Output the [x, y] coordinate of the center of the cell containing the given text.  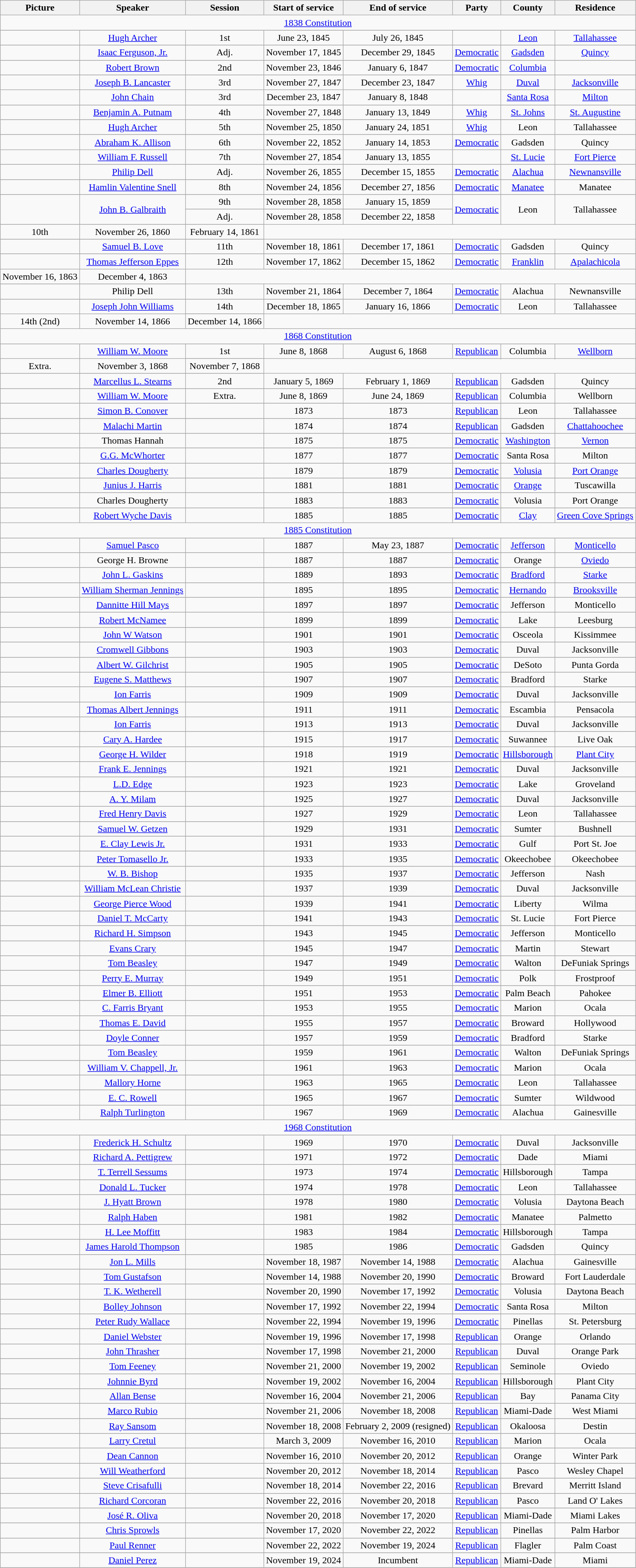
Samuel B. Love [133, 247]
Will Weatherford [133, 1471]
June 8, 1869 [303, 396]
November 17, 1845 [303, 53]
1985 [303, 1247]
1915 [303, 739]
Hamlin Valentine Snell [133, 187]
C. Farris Bryant [133, 1008]
1982 [398, 1217]
Chris Sprowls [133, 1530]
Brevard [528, 1486]
Vernon [595, 441]
St. Petersburg [595, 1321]
Robert Brown [133, 67]
Pahokee [595, 993]
Liberty [528, 903]
Pensacola [595, 709]
January 5, 1869 [303, 381]
March 3, 2009 [303, 1441]
February 1, 1869 [398, 381]
May 23, 1887 [398, 545]
Joseph B. Lancaster [133, 82]
November 27, 1847 [303, 82]
Tom Feeney [133, 1366]
Doyle Conner [133, 1038]
H. Lee Moffitt [133, 1232]
G.G. McWhorter [133, 456]
1973 [303, 1172]
14th (2nd) [40, 321]
Wilma [595, 903]
Steve Crisafulli [133, 1486]
Hernando [528, 590]
Tom Gustafson [133, 1277]
Incumbent [398, 1560]
February 14, 1861 [225, 232]
Miami Lakes [595, 1515]
Wesley Chapel [595, 1471]
Clay [528, 515]
1981 [303, 1217]
December 7, 1864 [398, 291]
Green Cove Springs [595, 515]
1983 [303, 1232]
Punta Gorda [595, 665]
Bay [528, 1396]
1986 [398, 1247]
July 26, 1845 [398, 38]
Start of service [303, 8]
End of service [398, 8]
Flagler [528, 1545]
Peter Tomasello Jr. [133, 859]
Merritt Island [595, 1486]
6th [225, 142]
Thomas E. David [133, 1023]
William Sherman Jennings [133, 590]
St. Johns [528, 112]
November 22, 1852 [303, 142]
Apalachicola [595, 262]
Larry Cretul [133, 1441]
November 7, 1868 [225, 366]
1972 [398, 1157]
Cary A. Hardee [133, 739]
Land O' Lakes [595, 1501]
4th [225, 112]
Dean Cannon [133, 1456]
1838 Constitution [318, 23]
George Pierce Wood [133, 903]
Escambia [528, 709]
Robert Wyche Davis [133, 515]
Richard A. Pettigrew [133, 1157]
August 6, 1868 [398, 351]
Franklin [528, 262]
Hollywood [595, 1023]
December 15, 1862 [398, 262]
Palm Coast [595, 1545]
Simon B. Conover [133, 411]
John W Watson [133, 635]
Frostproof [595, 978]
1980 [398, 1202]
February 2, 2009 (resigned) [398, 1426]
Samuel W. Getzen [133, 829]
Eugene S. Matthews [133, 680]
November 25, 1850 [303, 127]
Palmetto [595, 1217]
Ralph Turlington [133, 1112]
Port St. Joe [595, 844]
Seminole [528, 1366]
November 21, 1864 [303, 291]
Suwannee [528, 739]
December 27, 1856 [398, 187]
November 14, 1866 [133, 321]
William V. Chappell, Jr. [133, 1068]
Kissimmee [595, 635]
Abraham K. Allison [133, 142]
June 24, 1869 [398, 396]
June 23, 1845 [303, 38]
Polk [528, 978]
November 3, 1868 [133, 366]
1984 [398, 1232]
Winter Park [595, 1456]
Orlando [595, 1336]
Allan Bense [133, 1396]
December 29, 1845 [398, 53]
November 16, 1863 [40, 276]
1917 [398, 739]
Johnnie Byrd [133, 1381]
11th [225, 247]
Cromwell Gibbons [133, 649]
Peter Rudy Wallace [133, 1321]
Thomas Albert Jennings [133, 709]
Perry E. Murray [133, 978]
November 27, 1854 [303, 157]
L.D. Edge [133, 784]
Groveland [595, 784]
John L. Gaskins [133, 575]
Tuscawilla [595, 486]
1925 [303, 799]
December 4, 1863 [133, 276]
T. Terrell Sessums [133, 1172]
Residence [595, 8]
Marcellus L. Stearns [133, 381]
Brooksville [595, 590]
Donald L. Tucker [133, 1187]
January 24, 1851 [398, 127]
Session [225, 8]
Stewart [595, 948]
November 26, 1860 [133, 232]
Albert W. Gilchrist [133, 665]
November 24, 1856 [303, 187]
Party [477, 8]
Chattahoochee [595, 426]
W. B. Bishop [133, 873]
J. Hyatt Brown [133, 1202]
Jon L. Mills [133, 1262]
DeSoto [528, 665]
5th [225, 127]
Okaloosa [528, 1426]
December 14, 1866 [225, 321]
November 27, 1848 [303, 112]
William McLean Christie [133, 888]
Marco Rubio [133, 1411]
January 16, 1866 [398, 306]
Bushnell [595, 829]
E. C. Rowell [133, 1097]
Frederick H. Schultz [133, 1142]
Malachi Martin [133, 426]
Palm Harbor [595, 1530]
T. K. Wetherell [133, 1292]
January 8, 1848 [398, 97]
Palm Beach [528, 993]
December 22, 1858 [398, 217]
1868 Constitution [318, 336]
December 17, 1861 [398, 247]
Paul Renner [133, 1545]
Picture [40, 8]
Daniel T. McCarty [133, 919]
January 15, 1859 [398, 202]
William F. Russell [133, 157]
9th [225, 202]
Osceola [528, 635]
Dannitte Hill Mays [133, 605]
Joseph John Williams [133, 306]
January 13, 1855 [398, 157]
Frank E. Jennings [133, 769]
John Thrasher [133, 1351]
Richard H. Simpson [133, 933]
Live Oak [595, 739]
Gulf [528, 844]
Wildwood [595, 1097]
Fort Lauderdale [595, 1277]
Samuel Pasco [133, 545]
10th [40, 232]
Dade [528, 1157]
November 18, 1987 [303, 1262]
Leesburg [595, 620]
James Harold Thompson [133, 1247]
Daniel Perez [133, 1560]
Mallory Horne [133, 1082]
Isaac Ferguson, Jr. [133, 53]
Robert McNamee [133, 620]
1885 Constitution [318, 530]
13th [225, 291]
Thomas Hannah [133, 441]
Daniel Webster [133, 1336]
December 15, 1855 [398, 172]
November 26, 1855 [303, 172]
José R. Oliva [133, 1515]
George H. Browne [133, 560]
Speaker [133, 8]
Panama City [595, 1396]
January 6, 1847 [398, 67]
1889 [303, 575]
Orange Park [595, 1351]
Richard Corcoran [133, 1501]
7th [225, 157]
Nash [595, 873]
January 14, 1853 [398, 142]
1893 [398, 575]
St. Augustine [595, 112]
Junius J. Harris [133, 486]
1919 [398, 754]
1968 Constitution [318, 1127]
Ray Sansom [133, 1426]
Destin [595, 1426]
Thomas Jefferson Eppes [133, 262]
12th [225, 262]
Elmer B. Elliott [133, 993]
John Chain [133, 97]
County [528, 8]
November 23, 1846 [303, 67]
Fred Henry Davis [133, 814]
John B. Galbraith [133, 209]
West Miami [595, 1411]
1971 [303, 1157]
Martin [528, 948]
14th [225, 306]
January 13, 1849 [398, 112]
1970 [398, 1142]
1918 [303, 754]
November 18, 1861 [303, 247]
A. Y. Milam [133, 799]
George H. Wilder [133, 754]
8th [225, 187]
E. Clay Lewis Jr. [133, 844]
December 18, 1865 [303, 306]
Benjamin A. Putnam [133, 112]
Bolley Johnson [133, 1306]
Evans Crary [133, 948]
June 8, 1868 [303, 351]
Washington [528, 441]
November 17, 1862 [303, 262]
Ralph Haben [133, 1217]
